Find where the given text appears and provide that cell's center as (x, y) coordinate. 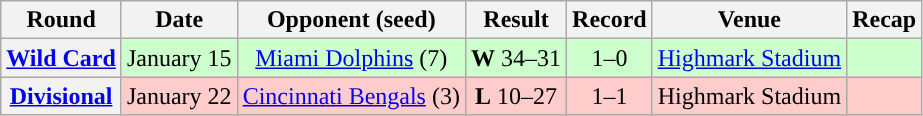
Venue (749, 20)
January 15 (179, 58)
Record (610, 20)
Date (179, 20)
Result (516, 20)
Round (62, 20)
L 10–27 (516, 96)
1–1 (610, 96)
Miami Dolphins (7) (351, 58)
Wild Card (62, 58)
1–0 (610, 58)
Recap (884, 20)
W 34–31 (516, 58)
Divisional (62, 96)
Cincinnati Bengals (3) (351, 96)
Opponent (seed) (351, 20)
January 22 (179, 96)
